Pinpoint the cell where the given text exists, returning its [x, y] midpoint coordinate. 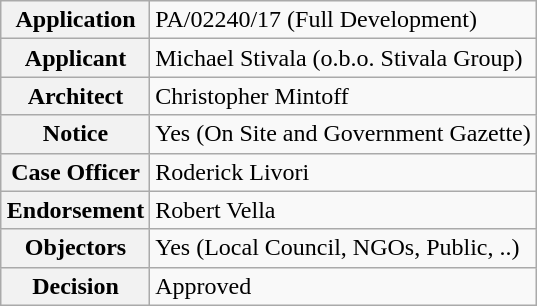
PA/02240/17 (Full Development) [344, 20]
Roderick Livori [344, 172]
Application [75, 20]
Yes (On Site and Government Gazette) [344, 134]
Applicant [75, 58]
Architect [75, 96]
Christopher Mintoff [344, 96]
Case Officer [75, 172]
Yes (Local Council, NGOs, Public, ..) [344, 248]
Michael Stivala (o.b.o. Stivala Group) [344, 58]
Objectors [75, 248]
Notice [75, 134]
Endorsement [75, 210]
Decision [75, 286]
Robert Vella [344, 210]
Approved [344, 286]
